Extract the (x, y) coordinate from the center of the cell holding the provided text.  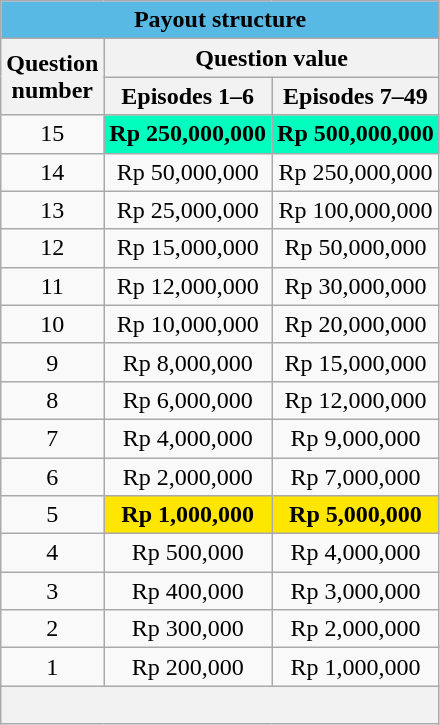
Questionnumber (52, 77)
15 (52, 134)
Rp 500,000,000 (356, 134)
Rp 10,000,000 (188, 324)
Episodes 1–6 (188, 96)
11 (52, 286)
Rp 5,000,000 (356, 515)
3 (52, 591)
Rp 7,000,000 (356, 477)
13 (52, 210)
Rp 500,000 (188, 553)
10 (52, 324)
5 (52, 515)
Rp 8,000,000 (188, 362)
Rp 100,000,000 (356, 210)
Rp 6,000,000 (188, 400)
Rp 25,000,000 (188, 210)
Rp 200,000 (188, 667)
7 (52, 438)
Rp 30,000,000 (356, 286)
6 (52, 477)
9 (52, 362)
Rp 300,000 (188, 629)
4 (52, 553)
Question value (272, 58)
12 (52, 248)
Episodes 7–49 (356, 96)
Payout structure (220, 20)
Rp 400,000 (188, 591)
2 (52, 629)
1 (52, 667)
Rp 9,000,000 (356, 438)
14 (52, 172)
Rp 3,000,000 (356, 591)
8 (52, 400)
Rp 20,000,000 (356, 324)
